Find where the given text appears and provide that cell's center as (X, Y) coordinate. 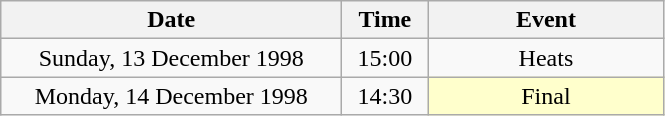
Heats (546, 58)
15:00 (385, 58)
Date (172, 20)
14:30 (385, 96)
Final (546, 96)
Event (546, 20)
Sunday, 13 December 1998 (172, 58)
Time (385, 20)
Monday, 14 December 1998 (172, 96)
